Determine the (X, Y) coordinate at the center of the cell enclosing the given text.  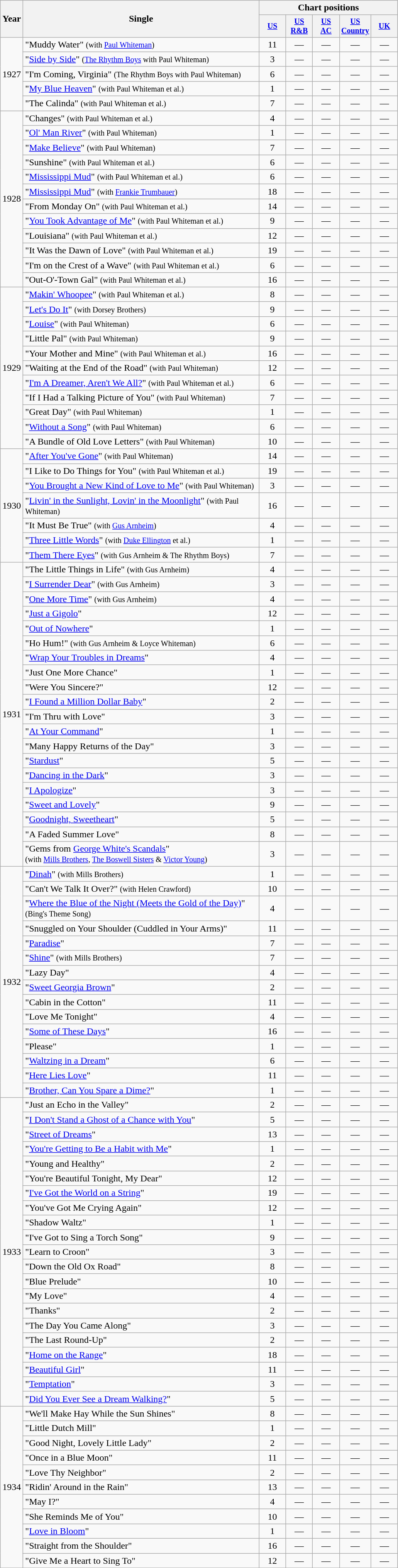
"Learn to Croon" (141, 1252)
"Make Believe" (with Paul Whiteman) (141, 148)
"Just One More Chance" (141, 672)
"If I Had a Talking Picture of You" (with Paul Whiteman) (141, 397)
"I'm on the Crest of a Wave" (with Paul Whiteman et al.) (141, 265)
"Beautiful Girl" (141, 1369)
"Cabin in the Cotton" (141, 1002)
"Give Me a Heart to Sing To" (141, 1561)
"The Little Things in Life" (with Gus Arnheim) (141, 569)
"At Your Command" (141, 731)
"Wrap Your Troubles in Dreams" (141, 658)
"Stardust" (141, 760)
1929 (12, 368)
1933 (12, 1252)
"Did You Ever See a Dream Walking?" (141, 1399)
"It Must Be True" (with Gus Arnheim) (141, 525)
"Ridin' Around in the Rain" (141, 1487)
"Straight from the Shoulder" (141, 1546)
Single (141, 19)
"A Faded Summer Love" (141, 834)
US (273, 26)
"I'm Thru with Love" (141, 716)
"Sunshine" (with Paul Whiteman et al.) (141, 162)
"Gems from George White's Scandals" (with Mills Brothers, The Boswell Sisters & Victor Young) (141, 854)
"Your Mother and Mine" (with Paul Whiteman et al.) (141, 353)
"Makin' Whoopee" (with Paul Whiteman et al.) (141, 294)
"Thanks" (141, 1311)
"Once in a Blue Moon" (141, 1458)
"Love in Bloom" (141, 1531)
"Goodnight, Sweetheart" (141, 820)
"Lazy Day" (141, 972)
"Temptation" (141, 1384)
"Out-O'-Town Gal" (with Paul Whiteman et al.) (141, 280)
"Louise" (with Paul Whiteman) (141, 324)
"The Calinda" (with Paul Whiteman et al.) (141, 104)
"Sweet and Lovely" (141, 804)
"You're Beautiful Tonight, My Dear" (141, 1178)
"Without a Song" (with Paul Whiteman) (141, 427)
"I Found a Million Dollar Baby" (141, 702)
"Love Me Tonight" (141, 1016)
"May I?" (141, 1502)
1934 (12, 1487)
Year (12, 19)
"Were You Sincere?" (141, 687)
"Them There Eyes" (with Gus Arnheim & The Rhythm Boys) (141, 555)
"You Took Advantage of Me" (with Paul Whiteman et al.) (141, 221)
"Dancing in the Dark" (141, 775)
"Here Lies Love" (141, 1076)
"I'm A Dreamer, Aren't We All?" (with Paul Whiteman et al.) (141, 383)
"Where the Blue of the Night (Meets the Gold of the Day)" (Bing's Theme Song) (141, 908)
1930 (12, 505)
USR&B (299, 26)
"I Apologize" (141, 790)
"Shadow Waltz" (141, 1222)
"Young and Healthy" (141, 1164)
USAC (326, 26)
"You Brought a New Kind of Love to Me" (with Paul Whiteman) (141, 485)
Chart positions (329, 8)
1932 (12, 982)
"Out of Nowhere" (141, 628)
"Just a Gigolo" (141, 614)
"Paradise" (141, 943)
"Brother, Can You Spare a Dime?" (141, 1090)
"Many Happy Returns of the Day" (141, 746)
"I'm Coming, Virginia" (The Rhythm Boys with Paul Whiteman) (141, 74)
"She Reminds Me of You" (141, 1516)
UK (384, 26)
"Ho Hum!" (with Gus Arnheim & Loyce Whiteman) (141, 643)
"Louisiana" (with Paul Whiteman et al.) (141, 236)
1927 (12, 74)
"Dinah" (with Mills Brothers) (141, 874)
"Mississippi Mud" (with Paul Whiteman et al.) (141, 177)
"Muddy Water" (with Paul Whiteman) (141, 44)
"It Was the Dawn of Love" (with Paul Whiteman et al.) (141, 250)
"Great Day" (with Paul Whiteman) (141, 412)
1928 (12, 199)
"Love Thy Neighbor" (141, 1472)
"Street of Dreams" (141, 1134)
"Just an Echo in the Valley" (141, 1105)
"Changes" (with Paul Whiteman et al.) (141, 118)
"Please" (141, 1046)
"Little Pal" (with Paul Whiteman) (141, 339)
"Some of These Days" (141, 1031)
"After You've Gone" (with Paul Whiteman) (141, 456)
"Good Night, Lovely Little Lady" (141, 1443)
"One More Time" (with Gus Arnheim) (141, 599)
"Side by Side" (The Rhythm Boys with Paul Whiteman) (141, 59)
"I Surrender Dear" (with Gus Arnheim) (141, 584)
"Down the Old Ox Road" (141, 1266)
"Blue Prelude" (141, 1281)
"Home on the Range" (141, 1355)
"The Day You Came Along" (141, 1325)
"I've Got to Sing a Torch Song" (141, 1237)
"Can't We Talk It Over?" (with Helen Crawford) (141, 889)
"A Bundle of Old Love Letters" (with Paul Whiteman) (141, 441)
"Shine" (with Mills Brothers) (141, 958)
"Livin' in the Sunlight, Lovin' in the Moonlight" (with Paul Whiteman) (141, 505)
"Let's Do It" (with Dorsey Brothers) (141, 309)
"From Monday On" (with Paul Whiteman et al.) (141, 206)
"Snuggled on Your Shoulder (Cuddled in Your Arms)" (141, 928)
"My Blue Heaven" (with Paul Whiteman et al.) (141, 88)
"You're Getting to Be a Habit with Me" (141, 1149)
US Country (355, 26)
1931 (12, 714)
"Little Dutch Mill" (141, 1428)
"The Last Round-Up" (141, 1340)
"I Like to Do Things for You" (with Paul Whiteman et al.) (141, 471)
"Ol' Man River" (with Paul Whiteman) (141, 133)
"You've Got Me Crying Again" (141, 1208)
"Waiting at the End of the Road" (with Paul Whiteman) (141, 368)
"Waltzing in a Dream" (141, 1061)
"Mississippi Mud" (with Frankie Trumbauer) (141, 192)
"I've Got the World on a String" (141, 1193)
"We'll Make Hay While the Sun Shines" (141, 1414)
"Three Little Words" (with Duke Ellington et al.) (141, 540)
"I Don't Stand a Ghost of a Chance with You" (141, 1120)
"Sweet Georgia Brown" (141, 987)
"My Love" (141, 1296)
